Find where the given text appears and provide that cell's center as [x, y] coordinate. 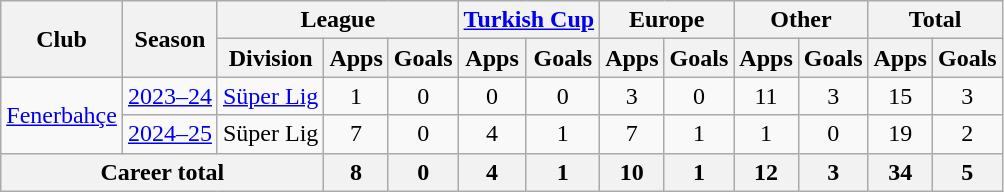
Career total [162, 172]
19 [900, 134]
5 [967, 172]
11 [766, 96]
10 [632, 172]
12 [766, 172]
League [338, 20]
Fenerbahçe [62, 115]
Club [62, 39]
Total [935, 20]
8 [356, 172]
2023–24 [170, 96]
Europe [667, 20]
2 [967, 134]
Season [170, 39]
Division [270, 58]
34 [900, 172]
Other [801, 20]
Turkish Cup [529, 20]
2024–25 [170, 134]
15 [900, 96]
